Find where the given text appears and provide that cell's center as [X, Y] coordinate. 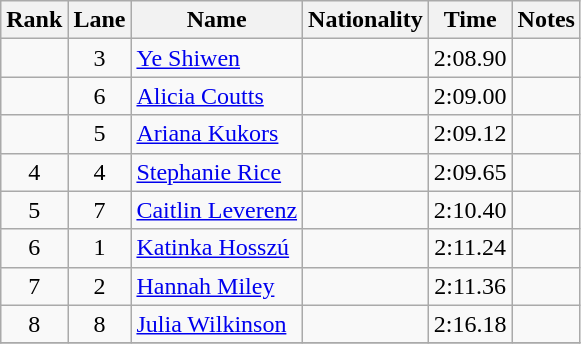
2:09.65 [470, 172]
2:16.18 [470, 324]
Nationality [366, 20]
2:11.24 [470, 248]
2:09.00 [470, 96]
Hannah Miley [217, 286]
Time [470, 20]
3 [100, 58]
Ariana Kukors [217, 134]
2:09.12 [470, 134]
2:11.36 [470, 286]
2:08.90 [470, 58]
Caitlin Leverenz [217, 210]
Rank [34, 20]
Stephanie Rice [217, 172]
Lane [100, 20]
1 [100, 248]
Name [217, 20]
2 [100, 286]
Notes [546, 20]
Julia Wilkinson [217, 324]
Alicia Coutts [217, 96]
Katinka Hosszú [217, 248]
2:10.40 [470, 210]
Ye Shiwen [217, 58]
